Search for the cell housing the specified text and yield its [x, y] center coordinate. 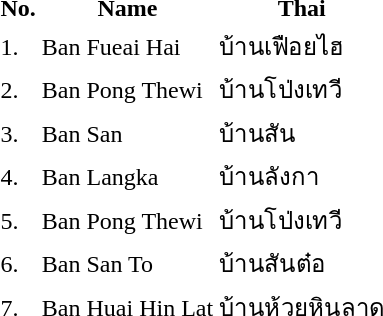
Ban San [127, 133]
Ban Langka [127, 176]
Ban Fueai Hai [127, 46]
Ban San To [127, 264]
